Scan for the cell matching the given text and deliver its (x, y) coordinate at center. 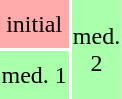
med. 1 (34, 75)
initial (34, 24)
med.2 (96, 50)
